Capture the cell that displays the provided text and extract its (x, y) central coordinate. 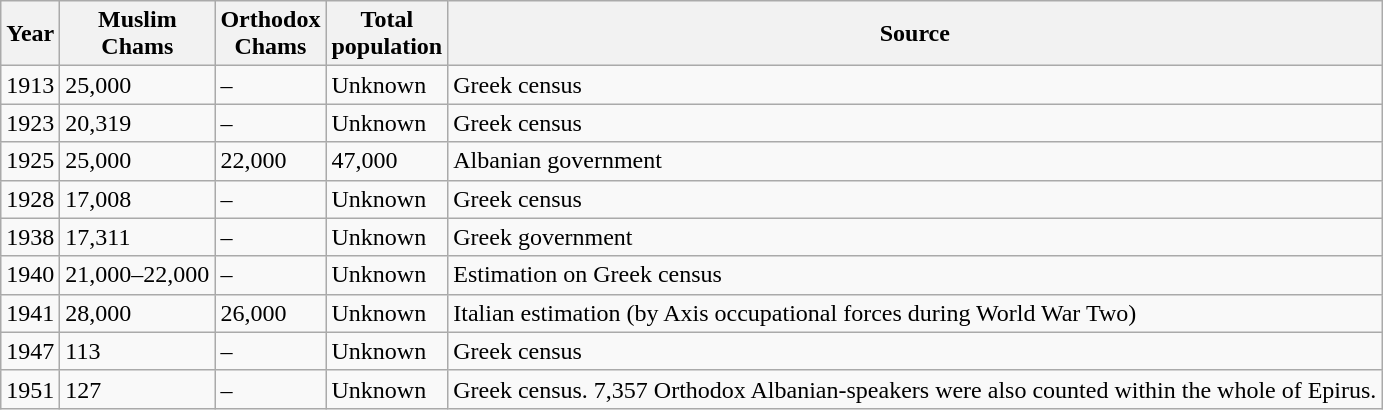
1913 (30, 85)
1947 (30, 351)
28,000 (138, 313)
17,008 (138, 199)
Albanian government (915, 161)
OrthodoxChams (270, 34)
Italian estimation (by Axis occupational forces during World War Two) (915, 313)
Greek government (915, 237)
Estimation on Greek census (915, 275)
1925 (30, 161)
1923 (30, 123)
1940 (30, 275)
Source (915, 34)
17,311 (138, 237)
47,000 (387, 161)
1928 (30, 199)
1938 (30, 237)
Greek census. 7,357 Orthodox Albanian-speakers were also counted within the whole of Epirus. (915, 389)
127 (138, 389)
Totalpopulation (387, 34)
113 (138, 351)
Year (30, 34)
22,000 (270, 161)
MuslimChams (138, 34)
1941 (30, 313)
1951 (30, 389)
26,000 (270, 313)
21,000–22,000 (138, 275)
20,319 (138, 123)
